Extract the [X, Y] coordinate from the center of the cell holding the provided text.  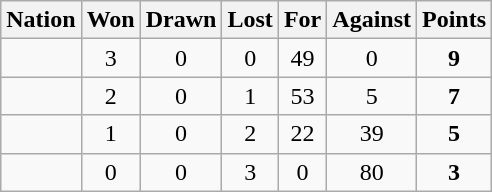
53 [302, 96]
Drawn [181, 20]
80 [372, 172]
For [302, 20]
Against [372, 20]
39 [372, 134]
Nation [41, 20]
9 [454, 58]
Lost [250, 20]
7 [454, 96]
49 [302, 58]
22 [302, 134]
Points [454, 20]
Won [110, 20]
